Extract the (x, y) coordinate from the center of the cell holding the provided text.  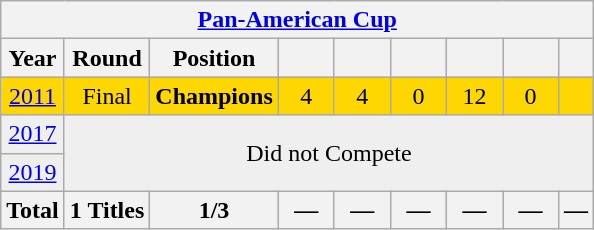
1 Titles (107, 210)
2017 (33, 134)
Round (107, 58)
Final (107, 96)
Year (33, 58)
Pan-American Cup (298, 20)
1/3 (214, 210)
Champions (214, 96)
Total (33, 210)
Did not Compete (328, 153)
2011 (33, 96)
2019 (33, 172)
Position (214, 58)
12 (474, 96)
